Return the [X, Y] coordinate for the center point of the cell that contains the specified text.  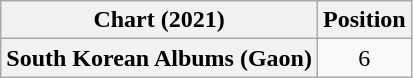
6 [364, 58]
Position [364, 20]
Chart (2021) [160, 20]
South Korean Albums (Gaon) [160, 58]
